Return [X, Y] of the center of cell containing provided text 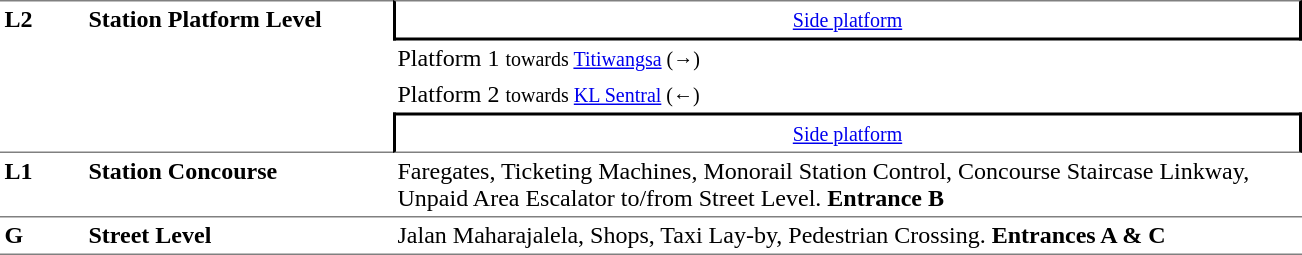
L1 [42, 185]
Platform 2 towards KL Sentral (←) [848, 94]
Station Platform Level [238, 76]
Faregates, Ticketing Machines, Monorail Station Control, Concourse Staircase Linkway, Unpaid Area Escalator to/from Street Level. Entrance B [848, 185]
L2 [42, 76]
Platform 1 towards Titiwangsa (→) [848, 58]
Station Concourse [238, 185]
